Output the [X, Y] coordinate of the center of the cell containing the given text.  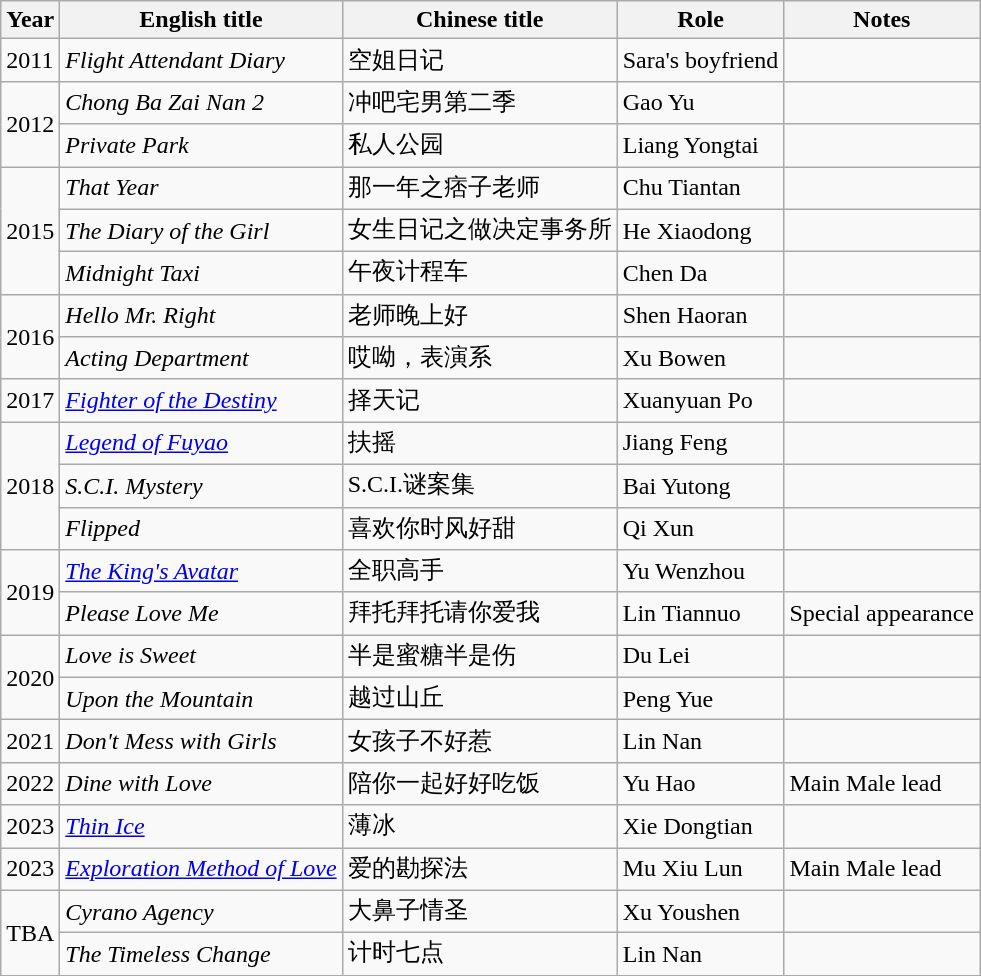
2017 [30, 400]
Private Park [201, 146]
喜欢你时风好甜 [480, 528]
越过山丘 [480, 698]
空姐日记 [480, 60]
Jiang Feng [700, 444]
Legend of Fuyao [201, 444]
2022 [30, 784]
Chong Ba Zai Nan 2 [201, 102]
哎呦，表演系 [480, 358]
半是蜜糖半是伤 [480, 656]
Yu Wenzhou [700, 572]
2019 [30, 592]
2021 [30, 742]
Xie Dongtian [700, 826]
Peng Yue [700, 698]
Qi Xun [700, 528]
The King's Avatar [201, 572]
The Timeless Change [201, 954]
Lin Tiannuo [700, 614]
女孩子不好惹 [480, 742]
Thin Ice [201, 826]
Role [700, 20]
Acting Department [201, 358]
老师晚上好 [480, 316]
Notes [882, 20]
女生日记之做决定事务所 [480, 230]
陪你一起好好吃饭 [480, 784]
Exploration Method of Love [201, 870]
Sara's boyfriend [700, 60]
Bai Yutong [700, 486]
Gao Yu [700, 102]
全职高手 [480, 572]
Please Love Me [201, 614]
爱的勘探法 [480, 870]
Chinese title [480, 20]
私人公园 [480, 146]
Xuanyuan Po [700, 400]
Hello Mr. Right [201, 316]
Chu Tiantan [700, 188]
2015 [30, 230]
2011 [30, 60]
午夜计程车 [480, 274]
Midnight Taxi [201, 274]
Special appearance [882, 614]
Year [30, 20]
大鼻子情圣 [480, 912]
Du Lei [700, 656]
2016 [30, 336]
TBA [30, 932]
S.C.I. Mystery [201, 486]
English title [201, 20]
Cyrano Agency [201, 912]
2020 [30, 678]
Xu Youshen [700, 912]
2012 [30, 124]
That Year [201, 188]
He Xiaodong [700, 230]
择天记 [480, 400]
Chen Da [700, 274]
Love is Sweet [201, 656]
Dine with Love [201, 784]
冲吧宅男第二季 [480, 102]
2018 [30, 486]
Flight Attendant Diary [201, 60]
薄冰 [480, 826]
Liang Yongtai [700, 146]
Don't Mess with Girls [201, 742]
Upon the Mountain [201, 698]
那一年之痞子老师 [480, 188]
Mu Xiu Lun [700, 870]
S.C.I.谜案集 [480, 486]
Shen Haoran [700, 316]
扶摇 [480, 444]
Xu Bowen [700, 358]
拜托拜托请你爱我 [480, 614]
Yu Hao [700, 784]
计时七点 [480, 954]
Flipped [201, 528]
The Diary of the Girl [201, 230]
Fighter of the Destiny [201, 400]
